Scan for the cell matching the given text and deliver its [X, Y] coordinate at center. 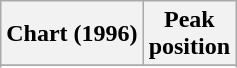
Peakposition [189, 34]
Chart (1996) [72, 34]
